Search for the cell housing the specified text and yield its [x, y] center coordinate. 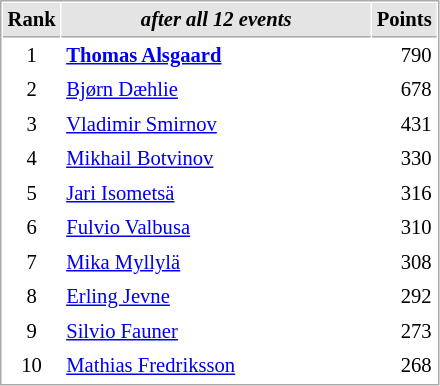
2 [32, 90]
316 [404, 194]
Erling Jevne [216, 296]
678 [404, 90]
4 [32, 158]
Jari Isometsä [216, 194]
Bjørn Dæhlie [216, 90]
6 [32, 228]
790 [404, 56]
Mathias Fredriksson [216, 366]
3 [32, 124]
Vladimir Smirnov [216, 124]
308 [404, 262]
Thomas Alsgaard [216, 56]
1 [32, 56]
Mikhail Botvinov [216, 158]
310 [404, 228]
8 [32, 296]
431 [404, 124]
292 [404, 296]
10 [32, 366]
Rank [32, 20]
9 [32, 332]
268 [404, 366]
5 [32, 194]
Fulvio Valbusa [216, 228]
Mika Myllylä [216, 262]
Points [404, 20]
330 [404, 158]
273 [404, 332]
7 [32, 262]
Silvio Fauner [216, 332]
after all 12 events [216, 20]
